Detect which cell encompasses the target text, then output its [X, Y] center coordinate. 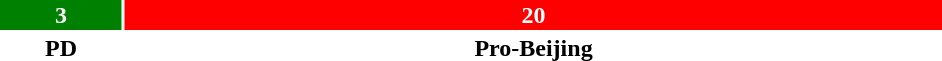
3 [61, 15]
20 [534, 15]
